For the text-containing cell, return its midpoint in [x, y] coordinate format. 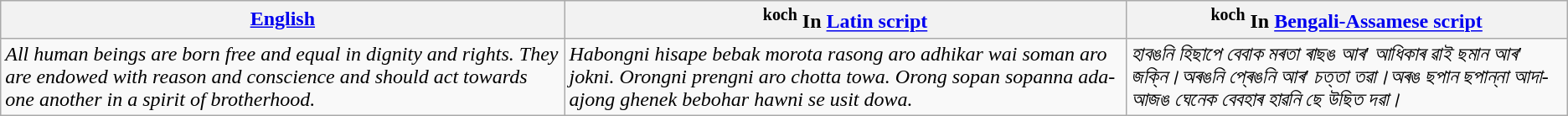
koch In Bengali-Assamese script [1347, 20]
হাবঙনি হিছাপে বেবাক মৰতা ৰাছঙ আৰ' আধিকাৰ ৱাই ছমান আৰ' জক্নি।অৰঙনি প্ৰেঙনি আৰ' চত্তা তৱা।অৰঙ ছপান ছপান্না আদা-আজঙ ঘেনেক বেবহাৰ হাৱনি ছে উছিত দৱা। [1347, 76]
koch In Latin script [845, 20]
English [283, 20]
